Identify which cell holds the provided text, then report its (x, y) central coordinate. 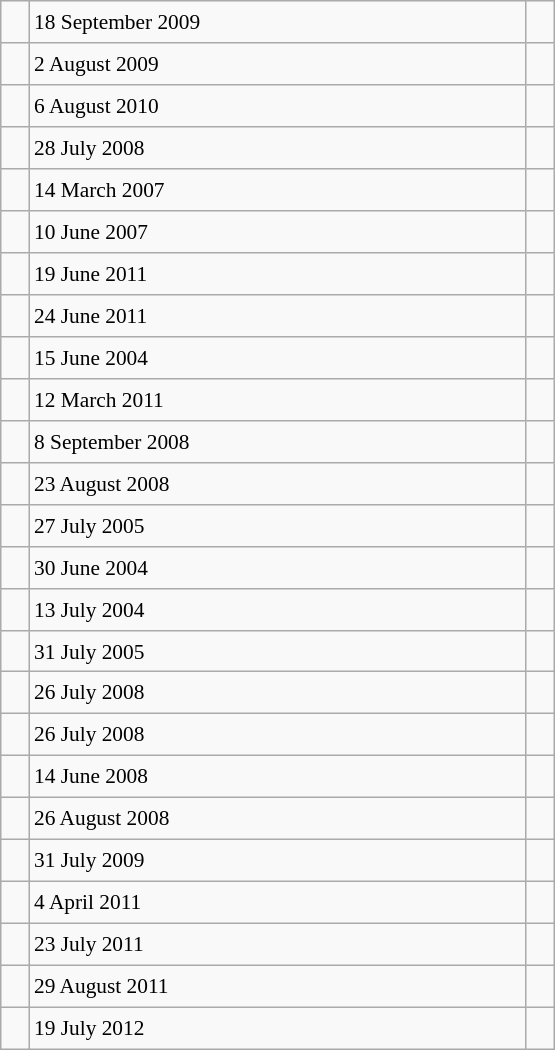
15 June 2004 (278, 358)
8 September 2008 (278, 441)
30 June 2004 (278, 567)
6 August 2010 (278, 106)
12 March 2011 (278, 399)
2 August 2009 (278, 64)
23 August 2008 (278, 483)
27 July 2005 (278, 525)
14 March 2007 (278, 190)
31 July 2009 (278, 861)
31 July 2005 (278, 651)
29 August 2011 (278, 986)
18 September 2009 (278, 22)
24 June 2011 (278, 316)
26 August 2008 (278, 819)
14 June 2008 (278, 777)
23 July 2011 (278, 945)
13 July 2004 (278, 609)
4 April 2011 (278, 903)
28 July 2008 (278, 148)
10 June 2007 (278, 232)
19 June 2011 (278, 274)
19 July 2012 (278, 1028)
